Provide the (x, y) coordinate of the cell's center where the given text is located.  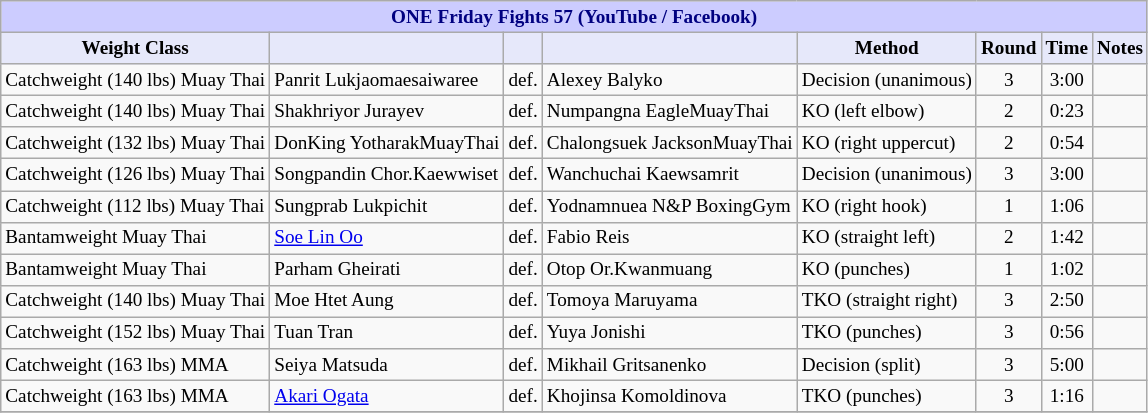
Akari Ogata (387, 396)
0:56 (1066, 333)
Weight Class (136, 48)
Time (1066, 48)
Panrit Lukjaomaesaiwaree (387, 80)
Sungprab Lukpichit (387, 206)
Parham Gheirati (387, 270)
Alexey Balyko (670, 80)
Chalongsuek JacksonMuayThai (670, 143)
Round (1008, 48)
Yuya Jonishi (670, 333)
KO (straight left) (886, 238)
Mikhail Gritsanenko (670, 365)
Soe Lin Oo (387, 238)
Catchweight (152 lbs) Muay Thai (136, 333)
Otop Or.Kwanmuang (670, 270)
Decision (split) (886, 365)
0:23 (1066, 111)
Wanchuchai Kaewsamrit (670, 175)
KO (right hook) (886, 206)
Method (886, 48)
1:06 (1066, 206)
KO (right uppercut) (886, 143)
Catchweight (132 lbs) Muay Thai (136, 143)
Tuan Tran (387, 333)
Songpandin Chor.Kaewwiset (387, 175)
Seiya Matsuda (387, 365)
Fabio Reis (670, 238)
TKO (straight right) (886, 301)
Numpangna EagleMuayThai (670, 111)
Yodnamnuea N&P BoxingGym (670, 206)
KO (left elbow) (886, 111)
5:00 (1066, 365)
Shakhriyor Jurayev (387, 111)
2:50 (1066, 301)
KO (punches) (886, 270)
Catchweight (112 lbs) Muay Thai (136, 206)
Notes (1120, 48)
1:02 (1066, 270)
1:42 (1066, 238)
Tomoya Maruyama (670, 301)
DonKing YotharakMuayThai (387, 143)
Moe Htet Aung (387, 301)
0:54 (1066, 143)
Khojinsa Komoldinova (670, 396)
Catchweight (126 lbs) Muay Thai (136, 175)
1:16 (1066, 396)
ONE Friday Fights 57 (YouTube / Facebook) (574, 17)
